Return (X, Y) of the center of cell containing provided text 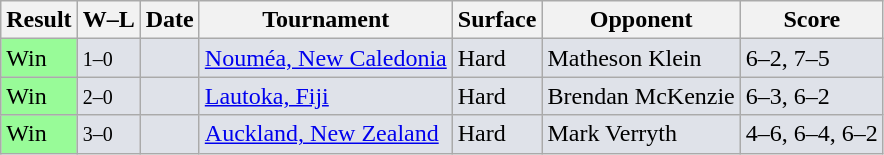
Date (170, 20)
Mark Verryth (641, 134)
W–L (108, 20)
6–3, 6–2 (812, 96)
2–0 (108, 96)
Brendan McKenzie (641, 96)
3–0 (108, 134)
Score (812, 20)
Matheson Klein (641, 58)
Auckland, New Zealand (326, 134)
Nouméa, New Caledonia (326, 58)
Opponent (641, 20)
Result (39, 20)
Surface (497, 20)
1–0 (108, 58)
4–6, 6–4, 6–2 (812, 134)
Tournament (326, 20)
6–2, 7–5 (812, 58)
Lautoka, Fiji (326, 96)
